From the cell containing the given text, extract its center point as (X, Y) coordinate. 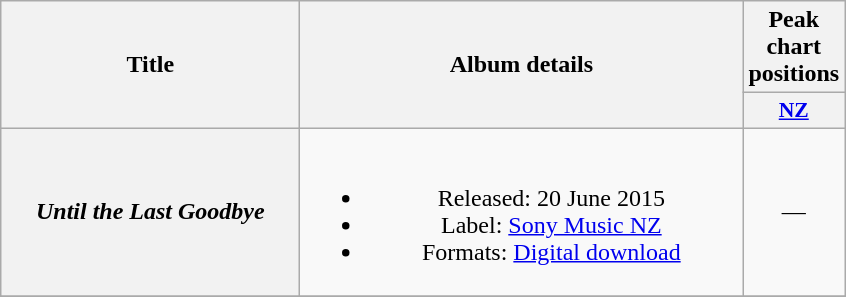
Peak chart positions (794, 47)
Album details (522, 65)
Released: 20 June 2015Label: Sony Music NZFormats: Digital download (522, 212)
Title (150, 65)
Until the Last Goodbye (150, 212)
NZ (794, 111)
— (794, 212)
